Return [x, y] of the center of cell containing provided text 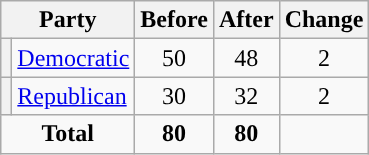
Democratic [74, 58]
32 [246, 96]
48 [246, 58]
Total [68, 134]
Republican [74, 96]
After [246, 20]
Before [174, 20]
Change [324, 20]
Party [68, 20]
50 [174, 58]
30 [174, 96]
